Find where the given text appears and provide that cell's center as (X, Y) coordinate. 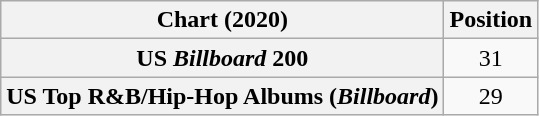
Chart (2020) (222, 20)
Position (491, 20)
US Top R&B/Hip-Hop Albums (Billboard) (222, 96)
31 (491, 58)
29 (491, 96)
US Billboard 200 (222, 58)
